Capture the cell that displays the provided text and extract its (X, Y) central coordinate. 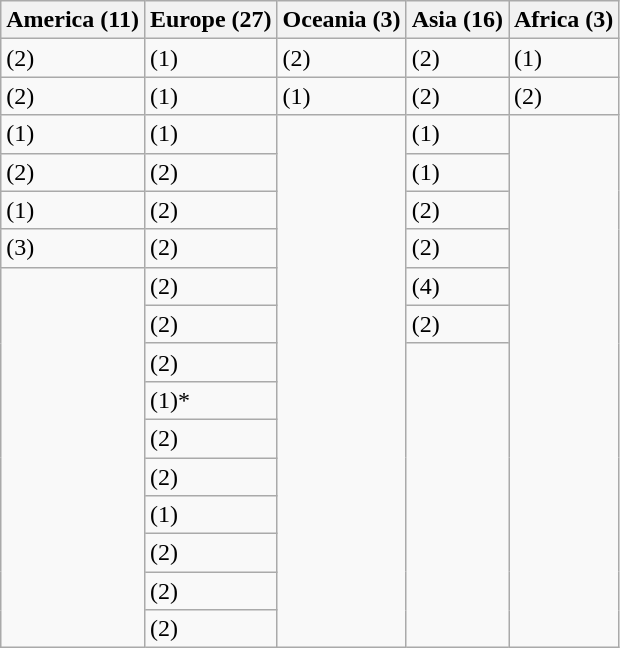
Africa (3) (563, 20)
Oceania (3) (342, 20)
(4) (457, 286)
(3) (73, 248)
(1)* (210, 400)
Europe (27) (210, 20)
America (11) (73, 20)
Asia (16) (457, 20)
